Return [X, Y] of the center of cell containing provided text 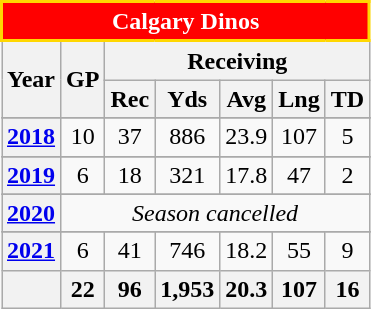
17.8 [246, 175]
2019 [32, 175]
37 [130, 137]
47 [299, 175]
Yds [188, 99]
22 [83, 289]
9 [347, 251]
886 [188, 137]
2018 [32, 137]
Avg [246, 99]
96 [130, 289]
55 [299, 251]
2 [347, 175]
20.3 [246, 289]
1,953 [188, 289]
GP [83, 80]
10 [83, 137]
Year [32, 80]
Lng [299, 99]
321 [188, 175]
746 [188, 251]
18.2 [246, 251]
Receiving [238, 60]
23.9 [246, 137]
Rec [130, 99]
2020 [32, 213]
18 [130, 175]
16 [347, 289]
Calgary Dinos [186, 22]
5 [347, 137]
Season cancelled [216, 213]
TD [347, 99]
2021 [32, 251]
41 [130, 251]
